Search for the cell housing the specified text and yield its (x, y) center coordinate. 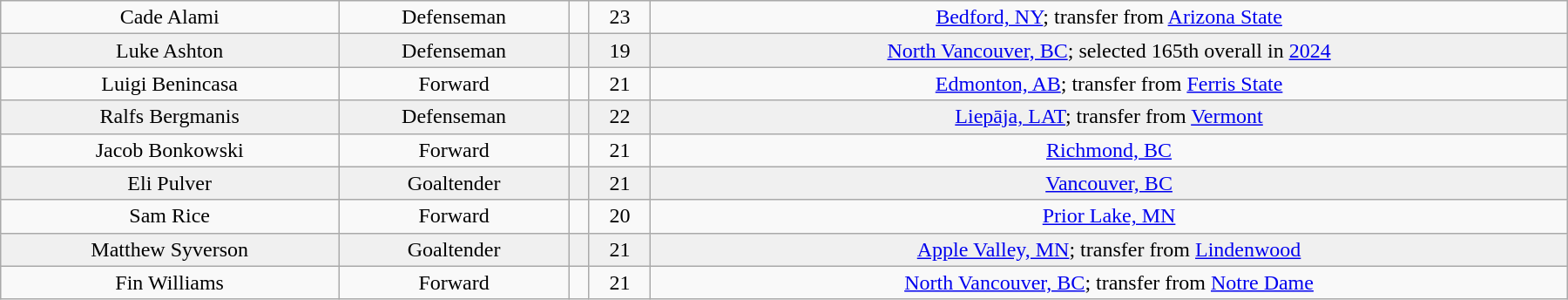
Liepāja, LAT; transfer from Vermont (1109, 117)
Apple Valley, MN; transfer from Lindenwood (1109, 249)
Richmond, BC (1109, 150)
Ralfs Bergmanis (170, 117)
20 (620, 216)
Bedford, NY; transfer from Arizona State (1109, 17)
23 (620, 17)
Matthew Syverson (170, 249)
19 (620, 51)
Cade Alami (170, 17)
Prior Lake, MN (1109, 216)
Vancouver, BC (1109, 183)
Jacob Bonkowski (170, 150)
Sam Rice (170, 216)
Edmonton, AB; transfer from Ferris State (1109, 84)
Fin Williams (170, 283)
Luke Ashton (170, 51)
Luigi Benincasa (170, 84)
22 (620, 117)
North Vancouver, BC; selected 165th overall in 2024 (1109, 51)
Eli Pulver (170, 183)
North Vancouver, BC; transfer from Notre Dame (1109, 283)
